Return the (x, y) coordinate for the center point of the cell that contains the specified text.  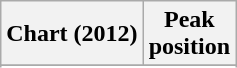
Chart (2012) (72, 34)
Peakposition (189, 34)
